Output the (X, Y) coordinate of the center of the cell containing the given text.  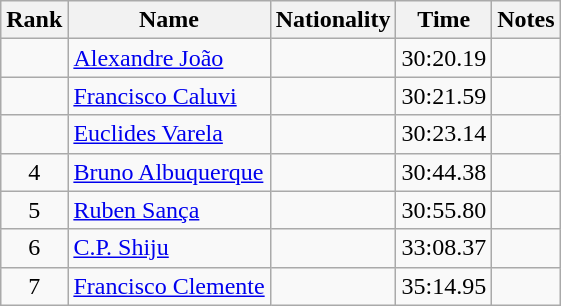
Alexandre João (169, 58)
6 (34, 248)
Notes (526, 20)
Nationality (333, 20)
Time (444, 20)
C.P. Shiju (169, 248)
Name (169, 20)
30:21.59 (444, 96)
30:20.19 (444, 58)
4 (34, 172)
30:23.14 (444, 134)
5 (34, 210)
33:08.37 (444, 248)
7 (34, 286)
35:14.95 (444, 286)
Francisco Caluvi (169, 96)
Rank (34, 20)
30:55.80 (444, 210)
Euclides Varela (169, 134)
30:44.38 (444, 172)
Ruben Sança (169, 210)
Francisco Clemente (169, 286)
Bruno Albuquerque (169, 172)
